Identify which cell holds the provided text, then report its [x, y] central coordinate. 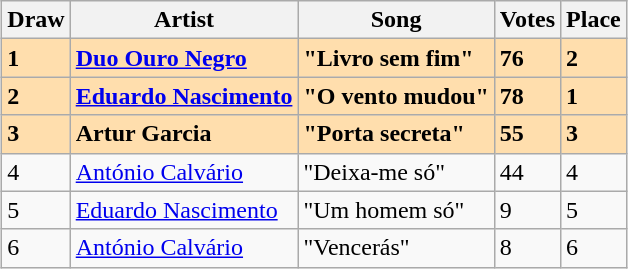
Draw [36, 20]
Artur Garcia [184, 134]
9 [527, 210]
Votes [527, 20]
"Vencerás" [396, 248]
8 [527, 248]
Song [396, 20]
"O vento mudou" [396, 96]
44 [527, 172]
"Deixa-me só" [396, 172]
78 [527, 96]
Artist [184, 20]
"Livro sem fim" [396, 58]
"Um homem só" [396, 210]
Duo Ouro Negro [184, 58]
76 [527, 58]
55 [527, 134]
Place [594, 20]
"Porta secreta" [396, 134]
